Detect which cell encompasses the target text, then output its [x, y] center coordinate. 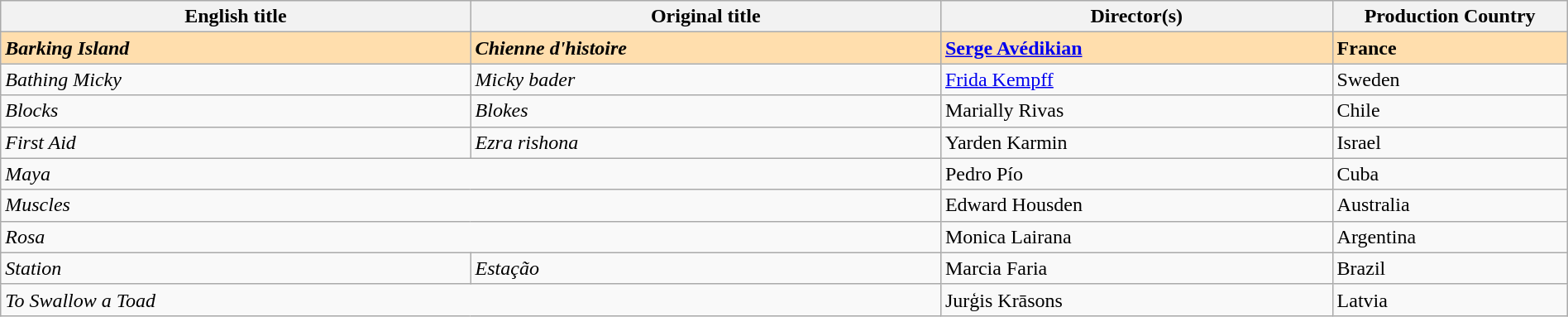
English title [236, 17]
Monica Lairana [1136, 237]
Marcia Faria [1136, 268]
Cuba [1450, 174]
Director(s) [1136, 17]
Argentina [1450, 237]
First Aid [236, 142]
Australia [1450, 205]
Maya [471, 174]
Micky bader [705, 79]
Jurģis Krāsons [1136, 300]
Chile [1450, 111]
Marially Rivas [1136, 111]
Yarden Karmin [1136, 142]
Estação [705, 268]
France [1450, 48]
Frida Kempff [1136, 79]
Brazil [1450, 268]
Barking Island [236, 48]
Sweden [1450, 79]
Blokes [705, 111]
Chienne d'histoire [705, 48]
Ezra rishona [705, 142]
Edward Housden [1136, 205]
Muscles [471, 205]
Station [236, 268]
Bathing Micky [236, 79]
Rosa [471, 237]
Original title [705, 17]
Production Country [1450, 17]
Israel [1450, 142]
Blocks [236, 111]
To Swallow a Toad [471, 300]
Latvia [1450, 300]
Serge Avédikian [1136, 48]
Pedro Pío [1136, 174]
